Extract the [x, y] coordinate from the center of the cell holding the provided text.  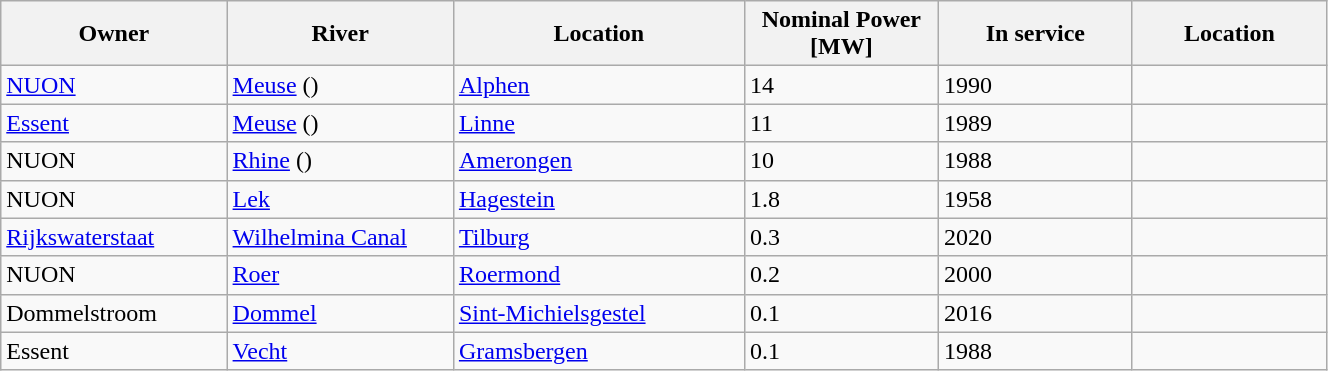
Nominal Power[MW] [841, 34]
Gramsbergen [598, 351]
Vecht [340, 351]
0.3 [841, 237]
Lek [340, 199]
Roer [340, 275]
Alphen [598, 85]
Dommel [340, 313]
Hagestein [598, 199]
2016 [1035, 313]
2020 [1035, 237]
Linne [598, 123]
In service [1035, 34]
1.8 [841, 199]
14 [841, 85]
Tilburg [598, 237]
Roermond [598, 275]
0.2 [841, 275]
10 [841, 161]
River [340, 34]
Rhine () [340, 161]
11 [841, 123]
Rijkswaterstaat [114, 237]
Dommelstroom [114, 313]
2000 [1035, 275]
Sint-Michielsgestel [598, 313]
Owner [114, 34]
1990 [1035, 85]
1958 [1035, 199]
Amerongen [598, 161]
Wilhelmina Canal [340, 237]
1989 [1035, 123]
